From the cell containing the given text, extract its center point as (x, y) coordinate. 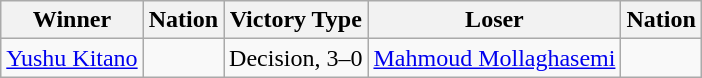
Yushu Kitano (72, 58)
Victory Type (296, 20)
Loser (494, 20)
Mahmoud Mollaghasemi (494, 58)
Decision, 3–0 (296, 58)
Winner (72, 20)
